For the text-containing cell, return its midpoint in [x, y] coordinate format. 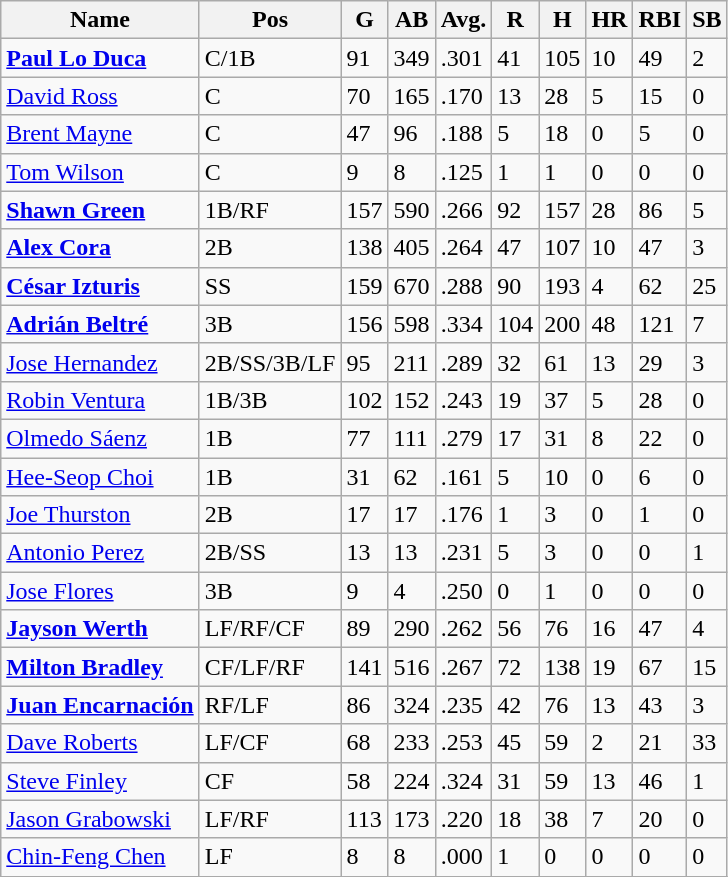
46 [660, 781]
Pos [270, 20]
Chin-Feng Chen [100, 857]
Brent Mayne [100, 134]
349 [412, 58]
68 [364, 743]
33 [707, 743]
.324 [464, 781]
Hee-Seop Choi [100, 477]
121 [660, 324]
113 [364, 819]
.161 [464, 477]
56 [516, 629]
405 [412, 248]
37 [562, 400]
LF/RF [270, 819]
Antonio Perez [100, 553]
159 [364, 286]
Steve Finley [100, 781]
Paul Lo Duca [100, 58]
516 [412, 667]
.231 [464, 553]
Dave Roberts [100, 743]
61 [562, 362]
.170 [464, 96]
48 [610, 324]
Olmedo Sáenz [100, 438]
.125 [464, 172]
49 [660, 58]
G [364, 20]
LF [270, 857]
.188 [464, 134]
.301 [464, 58]
25 [707, 286]
70 [364, 96]
21 [660, 743]
.235 [464, 705]
1B/3B [270, 400]
41 [516, 58]
AB [412, 20]
Juan Encarnación [100, 705]
.176 [464, 515]
RF/LF [270, 705]
173 [412, 819]
.220 [464, 819]
92 [516, 210]
Avg. [464, 20]
R [516, 20]
.334 [464, 324]
233 [412, 743]
42 [516, 705]
91 [364, 58]
104 [516, 324]
David Ross [100, 96]
Adrián Beltré [100, 324]
Jason Grabowski [100, 819]
CF/LF/RF [270, 667]
RBI [660, 20]
.289 [464, 362]
107 [562, 248]
67 [660, 667]
95 [364, 362]
29 [660, 362]
.250 [464, 591]
.266 [464, 210]
SS [270, 286]
Shawn Green [100, 210]
2B/SS [270, 553]
38 [562, 819]
.264 [464, 248]
165 [412, 96]
141 [364, 667]
324 [412, 705]
Alex Cora [100, 248]
105 [562, 58]
2B/SS/3B/LF [270, 362]
22 [660, 438]
C/1B [270, 58]
224 [412, 781]
152 [412, 400]
César Izturis [100, 286]
32 [516, 362]
Joe Thurston [100, 515]
20 [660, 819]
.288 [464, 286]
89 [364, 629]
90 [516, 286]
211 [412, 362]
Jose Flores [100, 591]
LF/CF [270, 743]
102 [364, 400]
1B/RF [270, 210]
.267 [464, 667]
96 [412, 134]
Jose Hernandez [100, 362]
.243 [464, 400]
200 [562, 324]
LF/RF/CF [270, 629]
Robin Ventura [100, 400]
.262 [464, 629]
43 [660, 705]
598 [412, 324]
77 [364, 438]
Name [100, 20]
16 [610, 629]
Jayson Werth [100, 629]
193 [562, 286]
Tom Wilson [100, 172]
6 [660, 477]
H [562, 20]
.279 [464, 438]
.253 [464, 743]
Milton Bradley [100, 667]
CF [270, 781]
290 [412, 629]
.000 [464, 857]
HR [610, 20]
590 [412, 210]
72 [516, 667]
156 [364, 324]
45 [516, 743]
670 [412, 286]
58 [364, 781]
111 [412, 438]
SB [707, 20]
